Detect which cell encompasses the target text, then output its (X, Y) center coordinate. 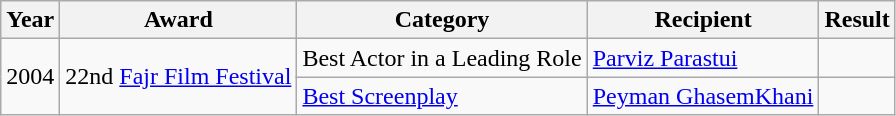
Parviz Parastui (703, 58)
Best Actor in a Leading Role (442, 58)
22nd Fajr Film Festival (178, 77)
Year (30, 20)
2004 (30, 77)
Category (442, 20)
Peyman GhasemKhani (703, 96)
Recipient (703, 20)
Award (178, 20)
Best Screenplay (442, 96)
Result (857, 20)
